Identify which cell holds the provided text, then report its [x, y] central coordinate. 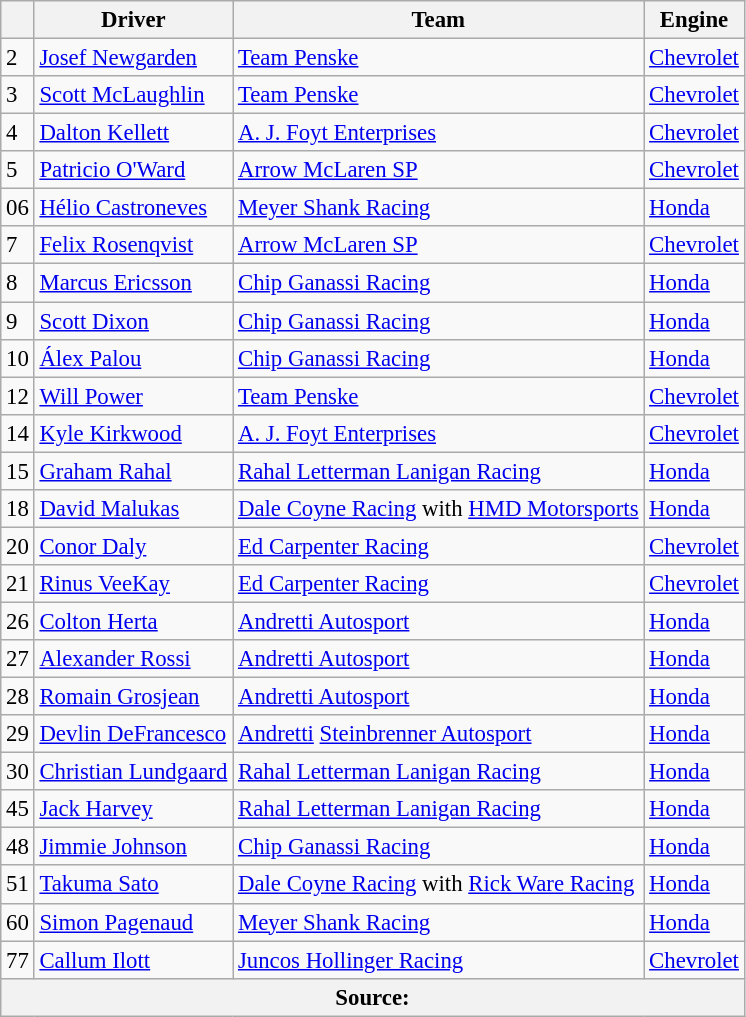
Marcus Ericsson [134, 283]
Graham Rahal [134, 471]
Andretti Steinbrenner Autosport [438, 734]
Rinus VeeKay [134, 584]
10 [18, 358]
51 [18, 885]
15 [18, 471]
21 [18, 584]
Christian Lundgaard [134, 772]
Dale Coyne Racing with HMD Motorsports [438, 509]
Driver [134, 20]
Takuma Sato [134, 885]
Alexander Rossi [134, 659]
2 [18, 58]
12 [18, 396]
Dalton Kellett [134, 133]
Hélio Castroneves [134, 208]
Jack Harvey [134, 809]
7 [18, 245]
Team [438, 20]
48 [18, 847]
Álex Palou [134, 358]
Dale Coyne Racing with Rick Ware Racing [438, 885]
Juncos Hollinger Racing [438, 960]
77 [18, 960]
Conor Daly [134, 546]
Patricio O'Ward [134, 170]
Engine [694, 20]
Josef Newgarden [134, 58]
Simon Pagenaud [134, 922]
Romain Grosjean [134, 697]
Colton Herta [134, 621]
Felix Rosenqvist [134, 245]
26 [18, 621]
5 [18, 170]
Callum Ilott [134, 960]
Source: [372, 997]
Scott McLaughlin [134, 95]
8 [18, 283]
60 [18, 922]
Devlin DeFrancesco [134, 734]
David Malukas [134, 509]
29 [18, 734]
Jimmie Johnson [134, 847]
45 [18, 809]
28 [18, 697]
Kyle Kirkwood [134, 433]
30 [18, 772]
3 [18, 95]
14 [18, 433]
4 [18, 133]
Scott Dixon [134, 321]
9 [18, 321]
27 [18, 659]
Will Power [134, 396]
20 [18, 546]
06 [18, 208]
18 [18, 509]
